Scan for the cell matching the given text and deliver its (x, y) coordinate at center. 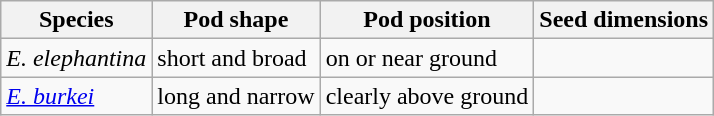
long and narrow (236, 96)
clearly above ground (427, 96)
Species (76, 20)
Pod position (427, 20)
Seed dimensions (624, 20)
Pod shape (236, 20)
E. elephantina (76, 58)
E. burkei (76, 96)
short and broad (236, 58)
on or near ground (427, 58)
